Provide the [x, y] coordinate of the cell's center where the given text is located.  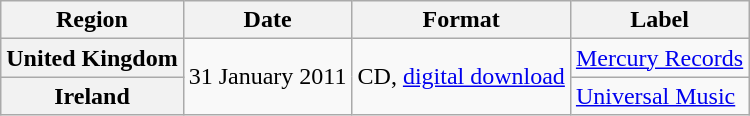
Mercury Records [659, 58]
Date [268, 20]
Universal Music [659, 96]
Label [659, 20]
31 January 2011 [268, 77]
Ireland [92, 96]
Region [92, 20]
United Kingdom [92, 58]
Format [461, 20]
CD, digital download [461, 77]
